Pinpoint the cell where the given text exists, returning its [x, y] midpoint coordinate. 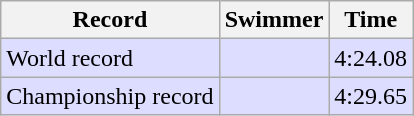
World record [110, 58]
Time [371, 20]
4:29.65 [371, 96]
4:24.08 [371, 58]
Championship record [110, 96]
Record [110, 20]
Swimmer [274, 20]
